Locate the cell with the specified text and output its (X, Y) center coordinate. 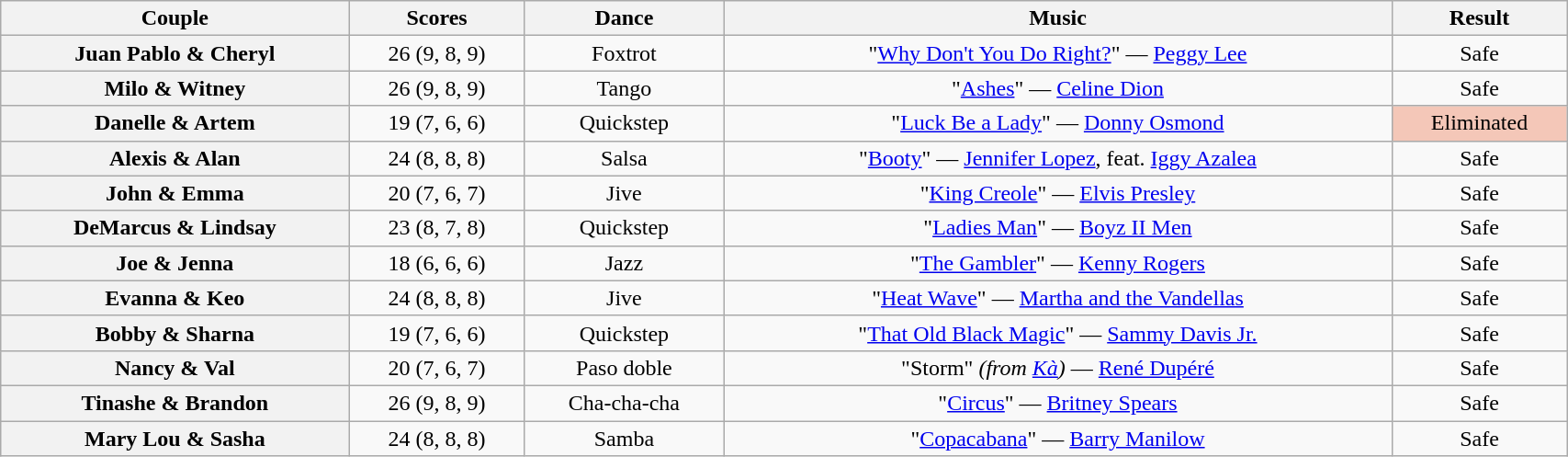
"Storm" (from Kà) — René Dupéré (1058, 368)
Alexis & Alan (175, 158)
Nancy & Val (175, 368)
Joe & Jenna (175, 263)
23 (8, 7, 8) (437, 228)
Cha-cha-cha (624, 403)
"Ashes" — Celine Dion (1058, 88)
Bobby & Sharna (175, 333)
Jazz (624, 263)
"Ladies Man" — Boyz II Men (1058, 228)
Tango (624, 88)
18 (6, 6, 6) (437, 263)
Couple (175, 18)
"Luck Be a Lady" — Donny Osmond (1058, 123)
"The Gambler" — Kenny Rogers (1058, 263)
Paso doble (624, 368)
Mary Lou & Sasha (175, 439)
"Copacabana" — Barry Manilow (1058, 439)
Juan Pablo & Cheryl (175, 53)
Milo & Witney (175, 88)
Tinashe & Brandon (175, 403)
Music (1058, 18)
DeMarcus & Lindsay (175, 228)
"Booty" — Jennifer Lopez, feat. Iggy Azalea (1058, 158)
Danelle & Artem (175, 123)
"That Old Black Magic" — Sammy Davis Jr. (1058, 333)
"King Creole" — Elvis Presley (1058, 193)
Samba (624, 439)
"Circus" — Britney Spears (1058, 403)
Foxtrot (624, 53)
Salsa (624, 158)
Eliminated (1479, 123)
Evanna & Keo (175, 298)
Result (1479, 18)
Dance (624, 18)
"Heat Wave" — Martha and the Vandellas (1058, 298)
Scores (437, 18)
John & Emma (175, 193)
"Why Don't You Do Right?" — Peggy Lee (1058, 53)
